Pinpoint the cell where the given text exists, returning its (X, Y) midpoint coordinate. 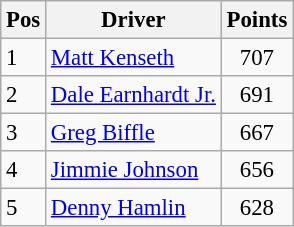
Denny Hamlin (134, 208)
707 (256, 58)
Dale Earnhardt Jr. (134, 95)
667 (256, 133)
691 (256, 95)
1 (24, 58)
656 (256, 170)
2 (24, 95)
Greg Biffle (134, 133)
Pos (24, 20)
3 (24, 133)
Driver (134, 20)
628 (256, 208)
Matt Kenseth (134, 58)
Jimmie Johnson (134, 170)
5 (24, 208)
4 (24, 170)
Points (256, 20)
